From the cell containing the given text, extract its center point as (X, Y) coordinate. 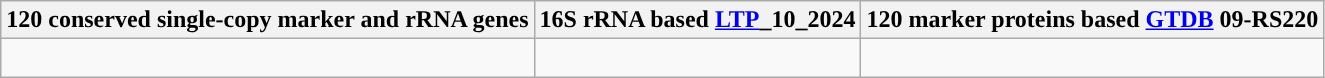
120 conserved single-copy marker and rRNA genes (268, 20)
120 marker proteins based GTDB 09-RS220 (1092, 20)
16S rRNA based LTP_10_2024 (698, 20)
